Output the [X, Y] coordinate of the center of the cell containing the given text.  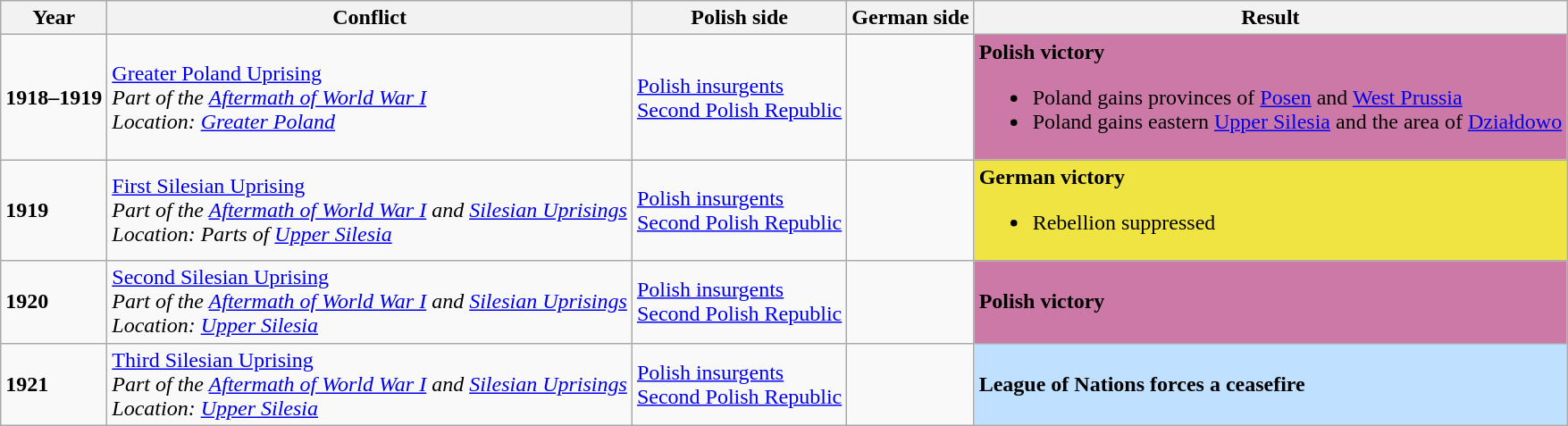
Third Silesian UprisingPart of the Aftermath of World War I and Silesian UprisingsLocation: Upper Silesia [370, 384]
Year [54, 18]
German victoryRebellion suppressed [1270, 211]
Second Silesian UprisingPart of the Aftermath of World War I and Silesian UprisingsLocation: Upper Silesia [370, 302]
1918–1919 [54, 97]
1921 [54, 384]
German side [910, 18]
Polish victory [1270, 302]
1919 [54, 211]
Polish side [739, 18]
Polish victoryPoland gains provinces of Posen and West PrussiaPoland gains eastern Upper Silesia and the area of Działdowo [1270, 97]
Result [1270, 18]
Greater Poland UprisingPart of the Aftermath of World War ILocation: Greater Poland [370, 97]
First Silesian UprisingPart of the Aftermath of World War I and Silesian UprisingsLocation: Parts of Upper Silesia [370, 211]
League of Nations forces a ceasefire [1270, 384]
1920 [54, 302]
Conflict [370, 18]
